Extract the (X, Y) coordinate from the center of the cell holding the provided text.  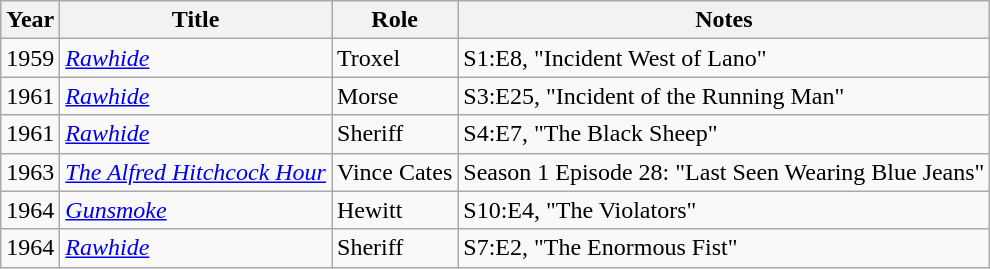
S3:E25, "Incident of the Running Man" (724, 96)
1963 (30, 172)
The Alfred Hitchcock Hour (196, 172)
Troxel (395, 58)
Season 1 Episode 28: "Last Seen Wearing Blue Jeans" (724, 172)
S1:E8, "Incident West of Lano" (724, 58)
S10:E4, "The Violators" (724, 210)
1959 (30, 58)
Notes (724, 20)
Vince Cates (395, 172)
S7:E2, "The Enormous Fist" (724, 248)
Gunsmoke (196, 210)
S4:E7, "The Black Sheep" (724, 134)
Title (196, 20)
Year (30, 20)
Morse (395, 96)
Role (395, 20)
Hewitt (395, 210)
